Extract the (x, y) coordinate from the center of the cell holding the provided text.  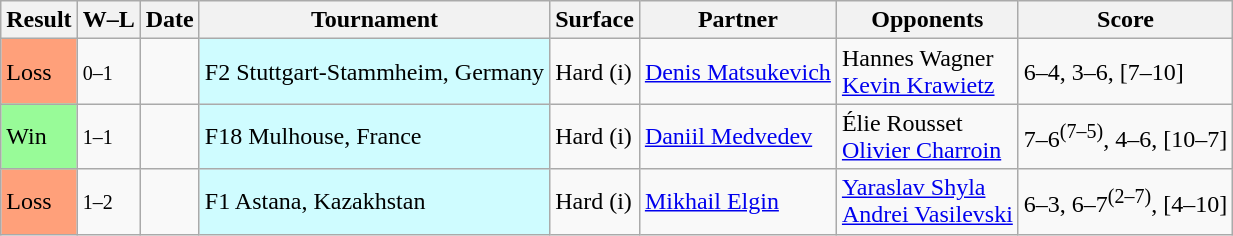
Opponents (927, 20)
Élie Rousset Olivier Charroin (927, 136)
Score (1125, 20)
Yaraslav Shyla Andrei Vasilevski (927, 202)
Win (39, 136)
1–2 (108, 202)
Tournament (374, 20)
Denis Matsukevich (738, 72)
W–L (108, 20)
Mikhail Elgin (738, 202)
6–4, 3–6, [7–10] (1125, 72)
Daniil Medvedev (738, 136)
1–1 (108, 136)
Hannes Wagner Kevin Krawietz (927, 72)
0–1 (108, 72)
Partner (738, 20)
F2 Stuttgart-Stammheim, Germany (374, 72)
Result (39, 20)
F18 Mulhouse, France (374, 136)
7–6(7–5), 4–6, [10–7] (1125, 136)
Date (170, 20)
6–3, 6–7(2–7), [4–10] (1125, 202)
Surface (595, 20)
F1 Astana, Kazakhstan (374, 202)
